Provide the [x, y] coordinate of the cell's center where the given text is located.  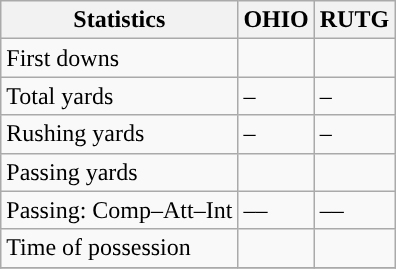
Rushing yards [120, 134]
RUTG [354, 20]
Passing yards [120, 172]
Time of possession [120, 248]
Statistics [120, 20]
First downs [120, 58]
Total yards [120, 96]
Passing: Comp–Att–Int [120, 210]
OHIO [276, 20]
